Capture the cell that displays the provided text and extract its [x, y] central coordinate. 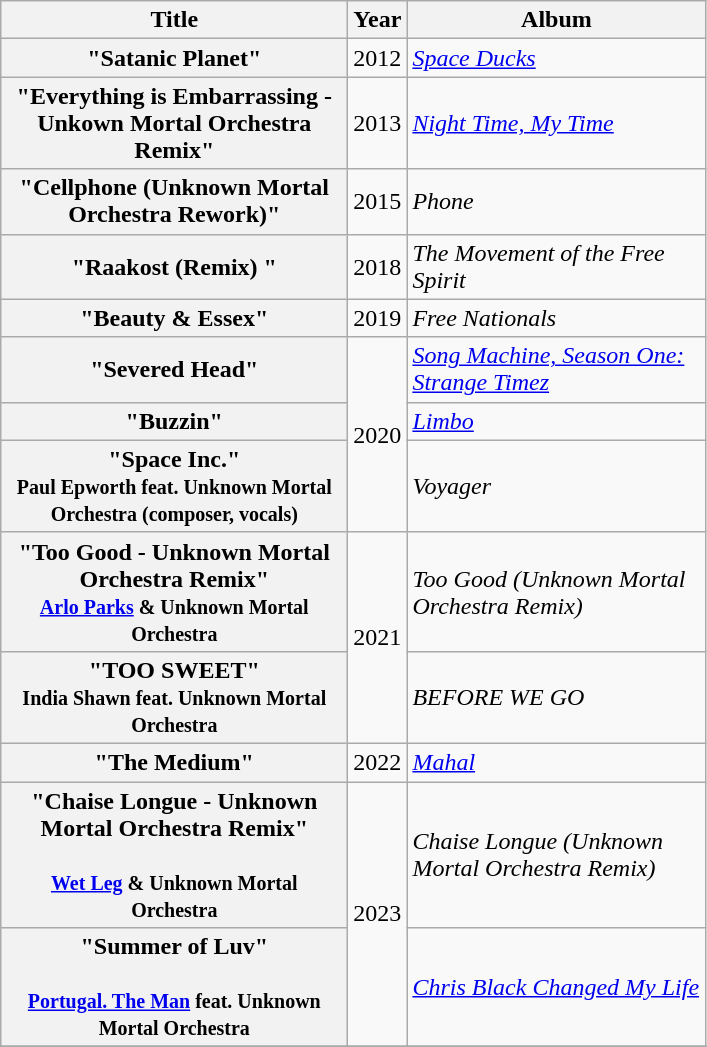
Free Nationals [556, 318]
Night Time, My Time [556, 123]
2019 [378, 318]
Space Ducks [556, 58]
Title [174, 20]
Phone [556, 202]
The Movement of the Free Spirit [556, 266]
"Beauty & Essex" [174, 318]
Voyager [556, 486]
2013 [378, 123]
"Summer of Luv"Portugal. The Man feat. Unknown Mortal Orchestra [174, 988]
2023 [378, 914]
2012 [378, 58]
Chaise Longue (Unknown Mortal Orchestra Remix) [556, 855]
"The Medium" [174, 762]
2020 [378, 434]
2018 [378, 266]
"Severed Head" [174, 370]
"Space Inc."Paul Epworth feat. Unknown Mortal Orchestra (composer, vocals) [174, 486]
"Raakost (Remix) " [174, 266]
"Satanic Planet" [174, 58]
Year [378, 20]
"Buzzin" [174, 421]
2022 [378, 762]
"TOO SWEET"India Shawn feat. Unknown Mortal Orchestra [174, 697]
Album [556, 20]
"Too Good - Unknown Mortal Orchestra Remix"Arlo Parks & Unknown Mortal Orchestra [174, 592]
Chris Black Changed My Life [556, 988]
Song Machine, Season One: Strange Timez [556, 370]
"Everything is Embarrassing - Unkown Mortal Orchestra Remix" [174, 123]
2015 [378, 202]
Limbo [556, 421]
"Chaise Longue - Unknown Mortal Orchestra Remix"Wet Leg & Unknown Mortal Orchestra [174, 855]
Mahal [556, 762]
Too Good (Unknown Mortal Orchestra Remix) [556, 592]
BEFORE WE GO [556, 697]
"Cellphone (Unknown Mortal Orchestra Rework)" [174, 202]
2021 [378, 638]
